Capture the cell that displays the provided text and extract its [X, Y] central coordinate. 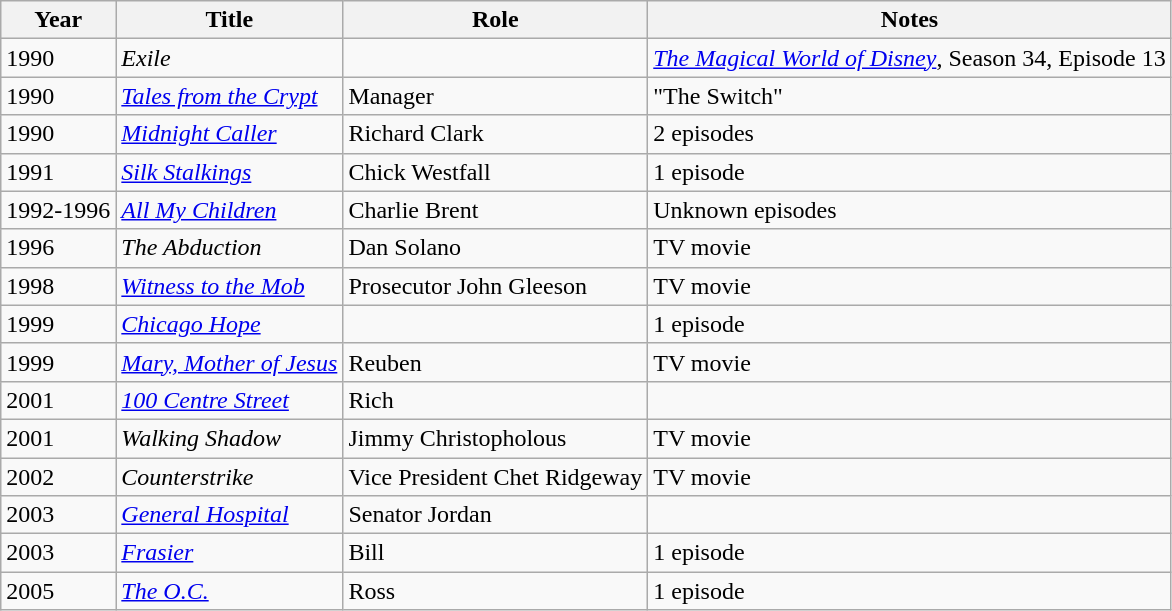
Rich [496, 400]
Frasier [230, 553]
Prosecutor John Gleeson [496, 286]
"The Switch" [910, 96]
Year [58, 20]
Walking Shadow [230, 438]
Vice President Chet Ridgeway [496, 477]
Senator Jordan [496, 515]
100 Centre Street [230, 400]
The Magical World of Disney, Season 34, Episode 13 [910, 58]
Silk Stalkings [230, 172]
Dan Solano [496, 248]
All My Children [230, 210]
The O.C. [230, 591]
General Hospital [230, 515]
Exile [230, 58]
The Abduction [230, 248]
2002 [58, 477]
Charlie Brent [496, 210]
Witness to the Mob [230, 286]
Tales from the Crypt [230, 96]
2005 [58, 591]
Counterstrike [230, 477]
1998 [58, 286]
Midnight Caller [230, 134]
1991 [58, 172]
Manager [496, 96]
Role [496, 20]
Ross [496, 591]
Unknown episodes [910, 210]
Jimmy Christopholous [496, 438]
Chicago Hope [230, 324]
Bill [496, 553]
Reuben [496, 362]
Mary, Mother of Jesus [230, 362]
Notes [910, 20]
1992-1996 [58, 210]
Title [230, 20]
2 episodes [910, 134]
1996 [58, 248]
Richard Clark [496, 134]
Chick Westfall [496, 172]
